Output the [x, y] coordinate of the center of the cell containing the given text.  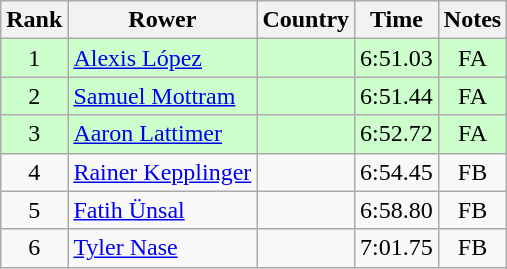
4 [34, 172]
2 [34, 96]
5 [34, 210]
Rower [162, 20]
Country [306, 20]
Fatih Ünsal [162, 210]
Notes [472, 20]
Time [397, 20]
Alexis López [162, 58]
Rank [34, 20]
6:51.44 [397, 96]
3 [34, 134]
6:54.45 [397, 172]
6:58.80 [397, 210]
Aaron Lattimer [162, 134]
1 [34, 58]
6 [34, 248]
6:51.03 [397, 58]
Samuel Mottram [162, 96]
7:01.75 [397, 248]
Tyler Nase [162, 248]
6:52.72 [397, 134]
Rainer Kepplinger [162, 172]
